Extract the (X, Y) coordinate from the center of the cell holding the provided text.  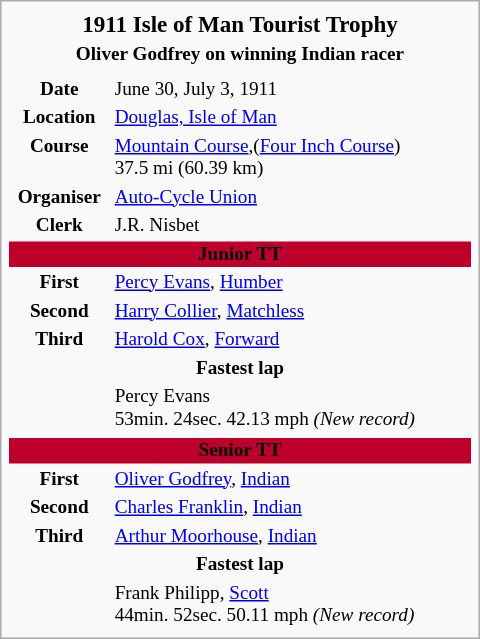
Percy Evans 53min. 24sec. 42.13 mph (New record) (292, 407)
Harold Cox, Forward (292, 339)
Harry Collier, Matchless (292, 311)
J.R. Nisbet (292, 225)
Oliver Godfrey on winning Indian racer (240, 54)
Oliver Godfrey, Indian (292, 479)
Auto-Cycle Union (292, 197)
Clerk (59, 225)
Mountain Course,(Four Inch Course) 37.5 mi (60.39 km) (292, 157)
Date (59, 89)
Charles Franklin, Indian (292, 507)
Organiser (59, 197)
Frank Philipp, Scott 44min. 52sec. 50.11 mph (New record) (292, 604)
Course (59, 157)
Location (59, 117)
1911 Isle of Man Tourist Trophy (240, 23)
Percy Evans, Humber (292, 282)
Senior TT (240, 450)
Junior TT (240, 254)
June 30, July 3, 1911 (292, 89)
Arthur Moorhouse, Indian (292, 536)
Douglas, Isle of Man (292, 117)
